Find where the given text appears and provide that cell's center as [X, Y] coordinate. 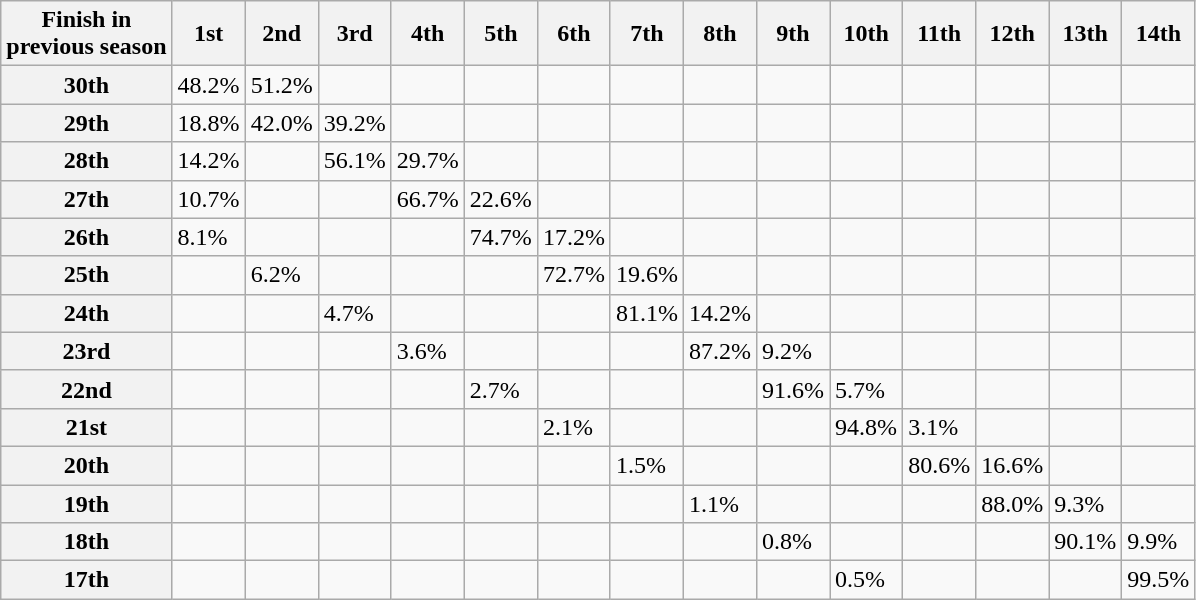
20th [86, 465]
3.1% [940, 427]
74.7% [500, 237]
94.8% [866, 427]
26th [86, 237]
0.8% [794, 542]
13th [1086, 34]
9.2% [794, 351]
4th [428, 34]
17.2% [574, 237]
28th [86, 161]
Finish in previous season [86, 34]
80.6% [940, 465]
29th [86, 123]
42.0% [282, 123]
12th [1012, 34]
25th [86, 275]
1st [208, 34]
72.7% [574, 275]
19.6% [646, 275]
56.1% [354, 161]
5.7% [866, 389]
19th [86, 503]
39.2% [354, 123]
29.7% [428, 161]
88.0% [1012, 503]
16.6% [1012, 465]
6th [574, 34]
2nd [282, 34]
99.5% [1158, 580]
5th [500, 34]
2.1% [574, 427]
90.1% [1086, 542]
3.6% [428, 351]
3rd [354, 34]
9th [794, 34]
27th [86, 199]
6.2% [282, 275]
4.7% [354, 313]
48.2% [208, 85]
0.5% [866, 580]
17th [86, 580]
22.6% [500, 199]
9.3% [1086, 503]
51.2% [282, 85]
1.1% [720, 503]
11th [940, 34]
1.5% [646, 465]
23rd [86, 351]
18.8% [208, 123]
21st [86, 427]
8th [720, 34]
8.1% [208, 237]
2.7% [500, 389]
9.9% [1158, 542]
66.7% [428, 199]
24th [86, 313]
7th [646, 34]
14th [1158, 34]
91.6% [794, 389]
10.7% [208, 199]
30th [86, 85]
87.2% [720, 351]
10th [866, 34]
18th [86, 542]
22nd [86, 389]
81.1% [646, 313]
